Return the (X, Y) coordinate for the center point of the cell that contains the specified text.  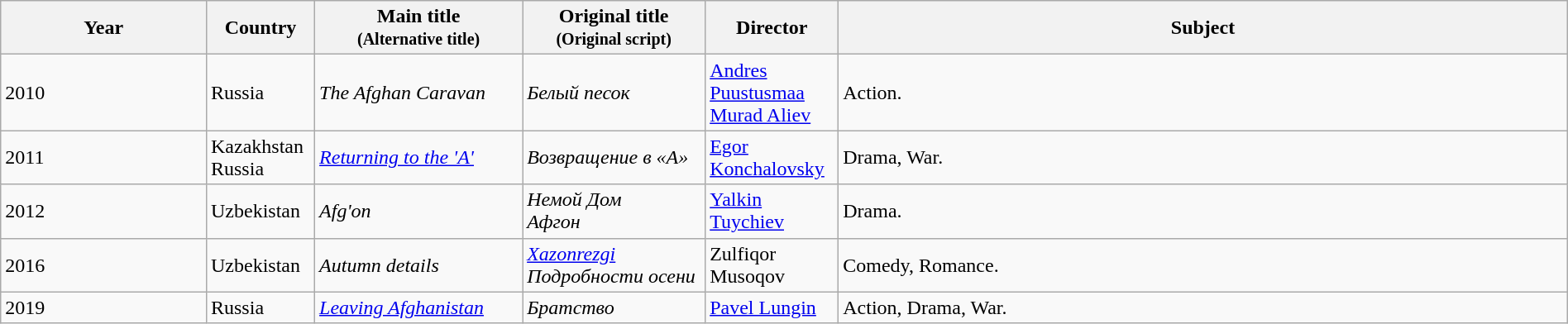
Drama. (1203, 212)
Andres PuustusmaaMurad Aliev (772, 93)
Returning to the 'A' (418, 157)
Year (104, 28)
Afg'on (418, 212)
KazakhstanRussia (260, 157)
Comedy, Romance. (1203, 264)
Egor Konchalovsky (772, 157)
Yalkin Tuychiev (772, 212)
Main title(Alternative title) (418, 28)
Zulfiqor Musoqov (772, 264)
2010 (104, 93)
2019 (104, 307)
The Afghan Caravan (418, 93)
2012 (104, 212)
XazonrezgiПодробности осени (614, 264)
Country (260, 28)
2016 (104, 264)
Original title(Original script) (614, 28)
Pavel Lungin (772, 307)
Drama, War. (1203, 157)
Action. (1203, 93)
Autumn details (418, 264)
2011 (104, 157)
Action, Drama, War. (1203, 307)
Leaving Afghanistan (418, 307)
Белый песок (614, 93)
Subject (1203, 28)
Немой ДомАфгон (614, 212)
Возвращение в «А» (614, 157)
Director (772, 28)
Братство (614, 307)
